From the cell containing the given text, extract its center point as [x, y] coordinate. 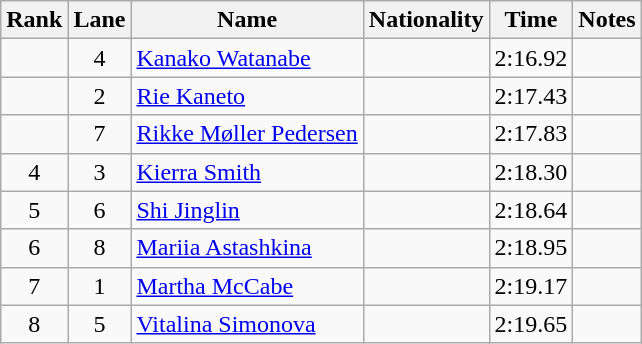
Shi Jinglin [247, 210]
Rikke Møller Pedersen [247, 134]
2:17.83 [531, 134]
1 [100, 286]
2:18.64 [531, 210]
Martha McCabe [247, 286]
Name [247, 20]
Nationality [426, 20]
Notes [607, 20]
Lane [100, 20]
Time [531, 20]
Rank [34, 20]
2:18.30 [531, 172]
2:19.17 [531, 286]
Mariia Astashkina [247, 248]
Kanako Watanabe [247, 58]
2:19.65 [531, 324]
2:17.43 [531, 96]
2 [100, 96]
2:16.92 [531, 58]
Vitalina Simonova [247, 324]
Rie Kaneto [247, 96]
3 [100, 172]
2:18.95 [531, 248]
Kierra Smith [247, 172]
